Detect which cell encompasses the target text, then output its [X, Y] center coordinate. 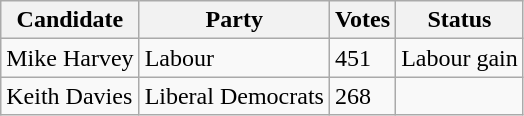
Party [234, 20]
268 [362, 96]
451 [362, 58]
Candidate [70, 20]
Liberal Democrats [234, 96]
Keith Davies [70, 96]
Labour [234, 58]
Status [460, 20]
Labour gain [460, 58]
Votes [362, 20]
Mike Harvey [70, 58]
